Detect which cell encompasses the target text, then output its [x, y] center coordinate. 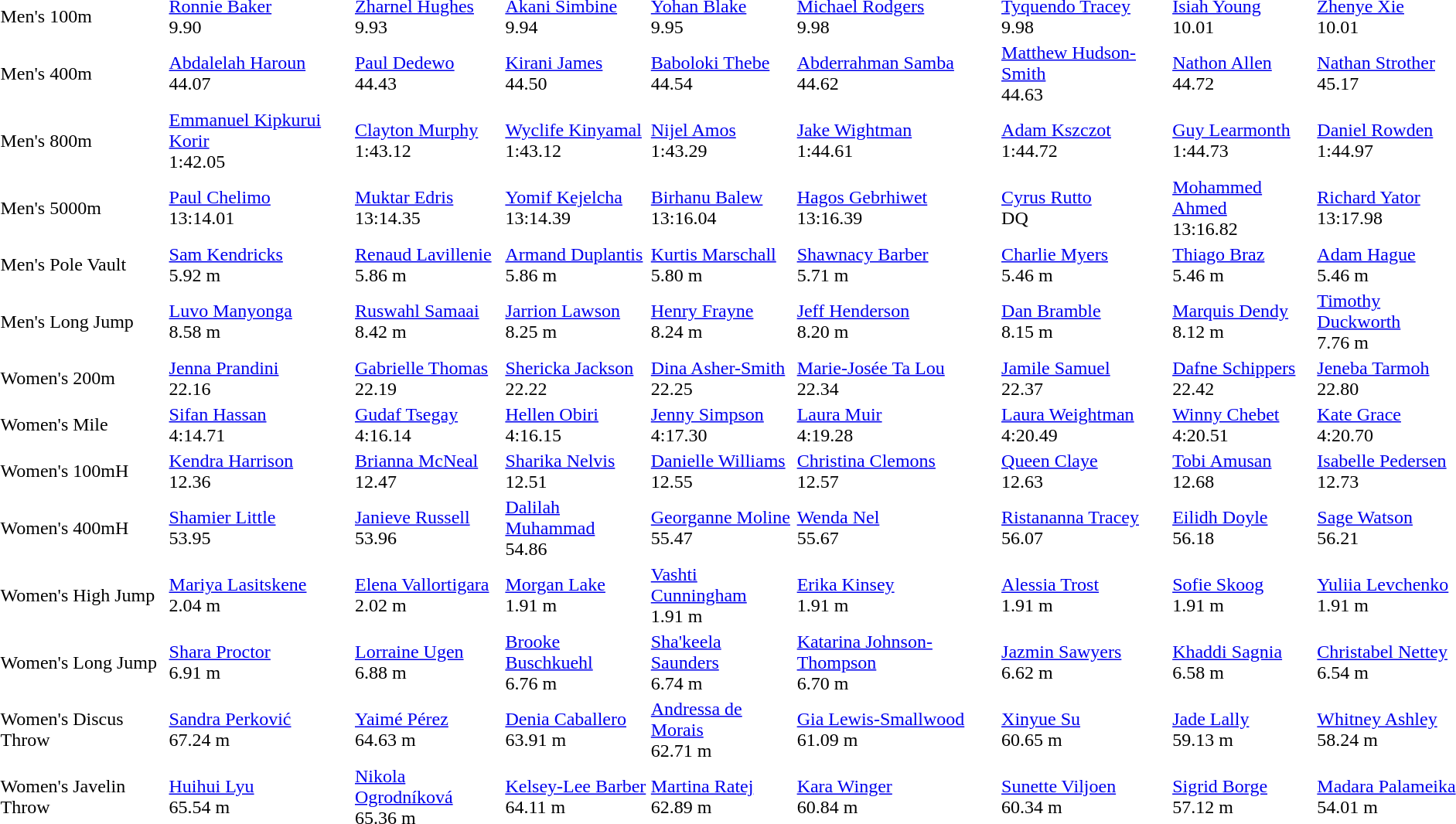
Eilidh Doyle 56.18 [1243, 528]
Winny Chebet 4:20.51 [1243, 425]
Wenda Nel 55.67 [897, 528]
Nathon Allen 44.72 [1243, 73]
Hagos Gebrhiwet 13:16.39 [897, 208]
Renaud Lavillenie 5.86 m [427, 264]
Dan Bramble 8.15 m [1085, 322]
Khaddi Sagnia 6.58 m [1243, 662]
Sharika Nelvis 12.51 [575, 472]
Armand Duplantis 5.86 m [575, 264]
Marquis Dendy 8.12 m [1243, 322]
Nijel Amos 1:43.29 [721, 141]
Shamier Little 53.95 [260, 528]
Sifan Hassan 4:14.71 [260, 425]
Dafne Schippers 22.42 [1243, 379]
Katarina Johnson-Thompson 6.70 m [897, 662]
Shara Proctor 6.91 m [260, 662]
Jenny Simpson 4:17.30 [721, 425]
Jade Lally 59.13 m [1243, 730]
Brooke Buschkuehl 6.76 m [575, 662]
Sandra Perković 67.24 m [260, 730]
Sha'keela Saunders 6.74 m [721, 662]
Emmanuel Kipkurui Korir 1:42.05 [260, 141]
Andressa de Morais 62.71 m [721, 730]
Baboloki Thebe 44.54 [721, 73]
Abdalelah Haroun 44.07 [260, 73]
Laura Weightman 4:20.49 [1085, 425]
Adam Kszczot 1:44.72 [1085, 141]
Alessia Trost 1.91 m [1085, 595]
Denia Caballero 63.91 m [575, 730]
Christina Clemons 12.57 [897, 472]
Janieve Russell 53.96 [427, 528]
Kirani James 44.50 [575, 73]
Erika Kinsey 1.91 m [897, 595]
Brianna McNeal 12.47 [427, 472]
Danielle Williams 12.55 [721, 472]
Birhanu Balew 13:16.04 [721, 208]
Queen Claye 12.63 [1085, 472]
Shawnacy Barber 5.71 m [897, 264]
Thiago Braz 5.46 m [1243, 264]
Laura Muir 4:19.28 [897, 425]
Guy Learmonth 1:44.73 [1243, 141]
Dina Asher-Smith 22.25 [721, 379]
Marie-Josée Ta Lou 22.34 [897, 379]
Cyrus Rutto DQ [1085, 208]
Georganne Moline 55.47 [721, 528]
Gudaf Tsegay 4:16.14 [427, 425]
Tobi Amusan 12.68 [1243, 472]
Dalilah Muhammad 54.86 [575, 528]
Yomif Kejelcha 13:14.39 [575, 208]
Abderrahman Samba 44.62 [897, 73]
Elena Vallortigara 2.02 m [427, 595]
Yaimé Pérez 64.63 m [427, 730]
Gabrielle Thomas 22.19 [427, 379]
Muktar Edris 13:14.35 [427, 208]
Charlie Myers 5.46 m [1085, 264]
Jazmin Sawyers 6.62 m [1085, 662]
Sam Kendricks 5.92 m [260, 264]
Jamile Samuel 22.37 [1085, 379]
Ristananna Tracey 56.07 [1085, 528]
Kendra Harrison 12.36 [260, 472]
Henry Frayne 8.24 m [721, 322]
Clayton Murphy 1:43.12 [427, 141]
Hellen Obiri 4:16.15 [575, 425]
Sofie Skoog 1.91 m [1243, 595]
Xinyue Su 60.65 m [1085, 730]
Morgan Lake 1.91 m [575, 595]
Vashti Cunningham 1.91 m [721, 595]
Lorraine Ugen 6.88 m [427, 662]
Wyclife Kinyamal 1:43.12 [575, 141]
Matthew Hudson-Smith 44.63 [1085, 73]
Mohammed Ahmed 13:16.82 [1243, 208]
Shericka Jackson 22.22 [575, 379]
Jake Wightman 1:44.61 [897, 141]
Jenna Prandini 22.16 [260, 379]
Mariya Lasitskene 2.04 m [260, 595]
Paul Dedewo 44.43 [427, 73]
Gia Lewis-Smallwood 61.09 m [897, 730]
Luvo Manyonga 8.58 m [260, 322]
Ruswahl Samaai 8.42 m [427, 322]
Jarrion Lawson 8.25 m [575, 322]
Paul Chelimo 13:14.01 [260, 208]
Jeff Henderson 8.20 m [897, 322]
Kurtis Marschall 5.80 m [721, 264]
